Identify which cell holds the provided text, then report its (x, y) central coordinate. 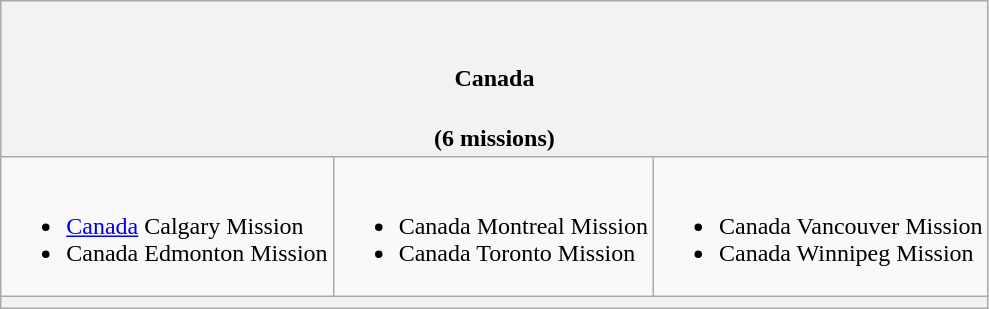
Canada Montreal MissionCanada Toronto Mission (493, 227)
Canada(6 missions) (494, 79)
Canada Calgary MissionCanada Edmonton Mission (167, 227)
Canada Vancouver MissionCanada Winnipeg Mission (822, 227)
